Scan for the cell matching the given text and deliver its (X, Y) coordinate at center. 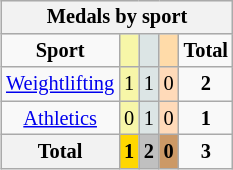
Weightlifting (60, 84)
Sport (60, 51)
Medals by sport (117, 17)
Athletics (60, 118)
3 (206, 152)
